Provide the [x, y] coordinate of the cell's center where the given text is located.  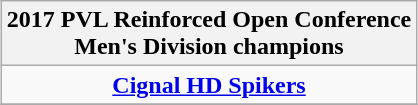
Cignal HD Spikers [208, 85]
2017 PVL Reinforced Open ConferenceMen's Division champions [208, 34]
